Return the [x, y] coordinate for the center point of the cell that contains the specified text.  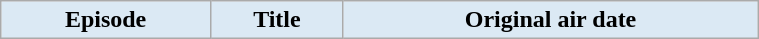
Episode [106, 20]
Title [276, 20]
Original air date [550, 20]
